Determine the [X, Y] coordinate at the center of the cell enclosing the given text.  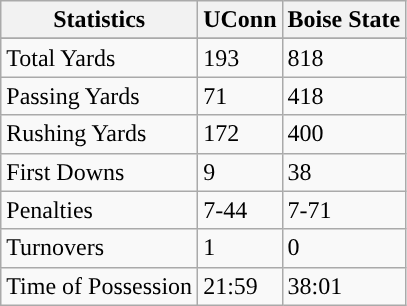
1 [240, 248]
Passing Yards [100, 96]
193 [240, 58]
Penalties [100, 210]
Rushing Yards [100, 134]
418 [344, 96]
7-44 [240, 210]
UConn [240, 20]
172 [240, 134]
400 [344, 134]
38:01 [344, 286]
0 [344, 248]
7-71 [344, 210]
Time of Possession [100, 286]
71 [240, 96]
First Downs [100, 172]
9 [240, 172]
Statistics [100, 20]
Total Yards [100, 58]
Turnovers [100, 248]
21:59 [240, 286]
Boise State [344, 20]
38 [344, 172]
818 [344, 58]
